Return the (X, Y) coordinate for the center point of the cell that contains the specified text.  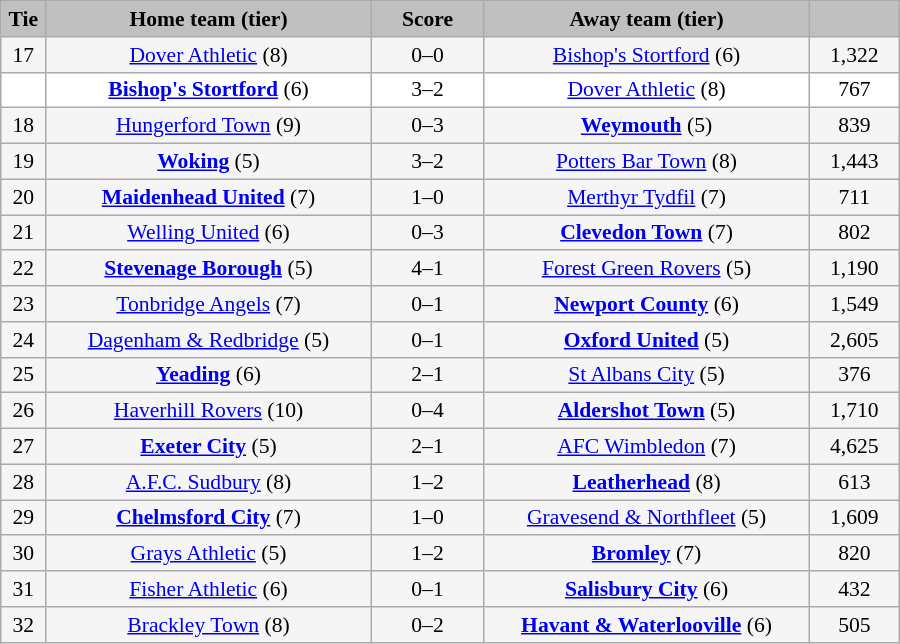
Salisbury City (6) (647, 589)
21 (24, 233)
Fisher Athletic (6) (209, 589)
Chelmsford City (7) (209, 518)
27 (24, 447)
2,605 (854, 340)
Home team (tier) (209, 19)
Forest Green Rovers (5) (647, 269)
Welling United (6) (209, 233)
30 (24, 554)
A.F.C. Sudbury (8) (209, 482)
1,190 (854, 269)
Havant & Waterlooville (6) (647, 625)
1,609 (854, 518)
20 (24, 197)
0–2 (427, 625)
Gravesend & Northfleet (5) (647, 518)
Stevenage Borough (5) (209, 269)
Maidenhead United (7) (209, 197)
19 (24, 162)
376 (854, 375)
Oxford United (5) (647, 340)
24 (24, 340)
1,549 (854, 304)
1,443 (854, 162)
17 (24, 55)
Potters Bar Town (8) (647, 162)
AFC Wimbledon (7) (647, 447)
Weymouth (5) (647, 126)
505 (854, 625)
839 (854, 126)
Newport County (6) (647, 304)
Haverhill Rovers (10) (209, 411)
Away team (tier) (647, 19)
Score (427, 19)
Tonbridge Angels (7) (209, 304)
Hungerford Town (9) (209, 126)
Bromley (7) (647, 554)
Woking (5) (209, 162)
28 (24, 482)
802 (854, 233)
Yeading (6) (209, 375)
Clevedon Town (7) (647, 233)
Exeter City (5) (209, 447)
Tie (24, 19)
29 (24, 518)
Brackley Town (8) (209, 625)
0–0 (427, 55)
820 (854, 554)
26 (24, 411)
Dagenham & Redbridge (5) (209, 340)
767 (854, 90)
1,710 (854, 411)
711 (854, 197)
St Albans City (5) (647, 375)
23 (24, 304)
Merthyr Tydfil (7) (647, 197)
18 (24, 126)
0–4 (427, 411)
31 (24, 589)
1,322 (854, 55)
432 (854, 589)
25 (24, 375)
32 (24, 625)
22 (24, 269)
Aldershot Town (5) (647, 411)
Leatherhead (8) (647, 482)
4–1 (427, 269)
Grays Athletic (5) (209, 554)
4,625 (854, 447)
613 (854, 482)
